Detect which cell encompasses the target text, then output its (x, y) center coordinate. 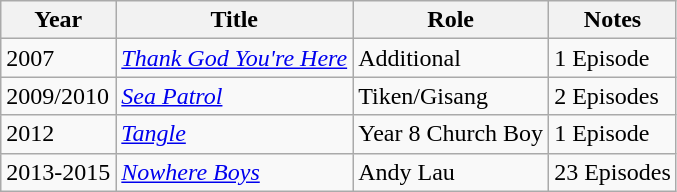
Additional (451, 58)
2013-2015 (58, 172)
2 Episodes (613, 96)
Nowhere Boys (234, 172)
Year 8 Church Boy (451, 134)
Notes (613, 20)
2007 (58, 58)
Sea Patrol (234, 96)
Andy Lau (451, 172)
2012 (58, 134)
Title (234, 20)
Role (451, 20)
Tiken/Gisang (451, 96)
23 Episodes (613, 172)
Tangle (234, 134)
Year (58, 20)
Thank God You're Here (234, 58)
2009/2010 (58, 96)
